Identify which cell holds the provided text, then report its (x, y) central coordinate. 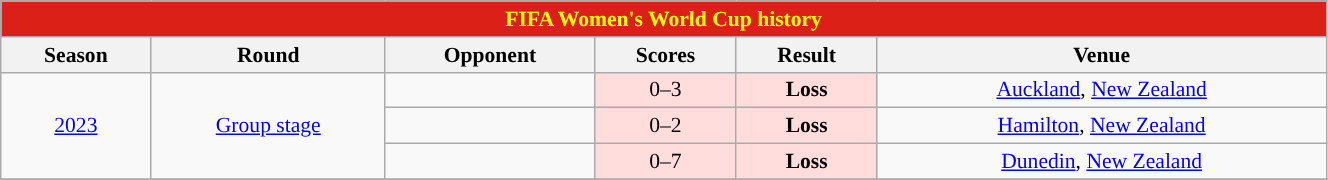
Group stage (268, 126)
Scores (665, 55)
Season (76, 55)
Venue (1102, 55)
Round (268, 55)
FIFA Women's World Cup history (664, 19)
Dunedin, New Zealand (1102, 162)
Result (806, 55)
0–7 (665, 162)
2023 (76, 126)
0–3 (665, 90)
Auckland, New Zealand (1102, 90)
Opponent (490, 55)
0–2 (665, 126)
Hamilton, New Zealand (1102, 126)
